Find where the given text appears and provide that cell's center as (X, Y) coordinate. 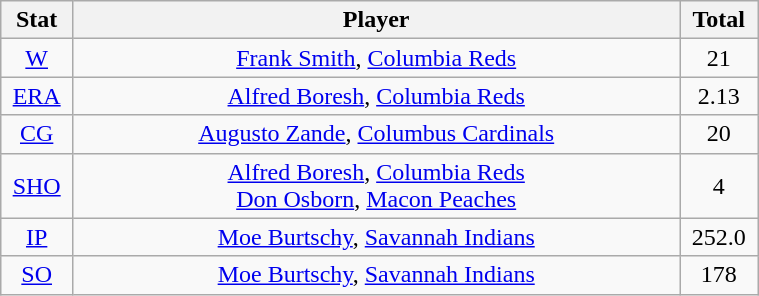
Alfred Boresh, Columbia Reds Don Osborn, Macon Peaches (376, 186)
Stat (37, 20)
Frank Smith, Columbia Reds (376, 58)
4 (719, 186)
Total (719, 20)
21 (719, 58)
IP (37, 237)
SO (37, 275)
Alfred Boresh, Columbia Reds (376, 96)
252.0 (719, 237)
W (37, 58)
2.13 (719, 96)
CG (37, 134)
Augusto Zande, Columbus Cardinals (376, 134)
Player (376, 20)
ERA (37, 96)
20 (719, 134)
SHO (37, 186)
178 (719, 275)
